Determine the (X, Y) coordinate at the center of the cell enclosing the given text.  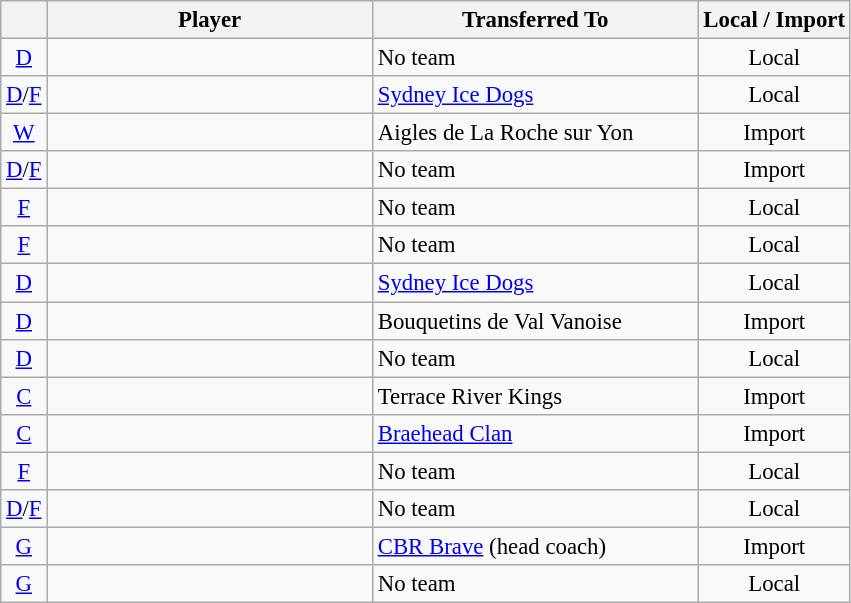
CBR Brave (head coach) (535, 546)
Player (210, 20)
Terrace River Kings (535, 396)
Aigles de La Roche sur Yon (535, 133)
Local / Import (774, 20)
Bouquetins de Val Vanoise (535, 321)
Transferred To (535, 20)
W (24, 133)
Braehead Clan (535, 433)
